For the text-containing cell, return its midpoint in [X, Y] coordinate format. 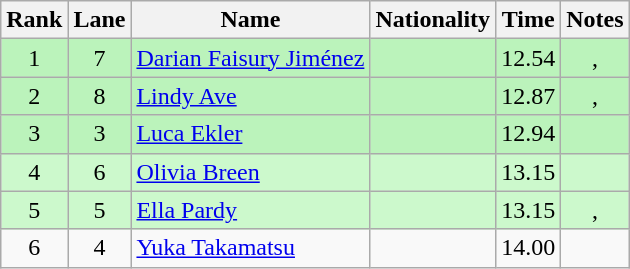
Darian Faisury Jiménez [250, 58]
Luca Ekler [250, 134]
14.00 [528, 248]
Olivia Breen [250, 172]
Time [528, 20]
Lindy Ave [250, 96]
Rank [34, 20]
7 [100, 58]
Yuka Takamatsu [250, 248]
1 [34, 58]
Ella Pardy [250, 210]
Notes [595, 20]
Nationality [433, 20]
12.54 [528, 58]
Lane [100, 20]
12.87 [528, 96]
Name [250, 20]
8 [100, 96]
12.94 [528, 134]
2 [34, 96]
